Return the [X, Y] coordinate for the center point of the cell that contains the specified text.  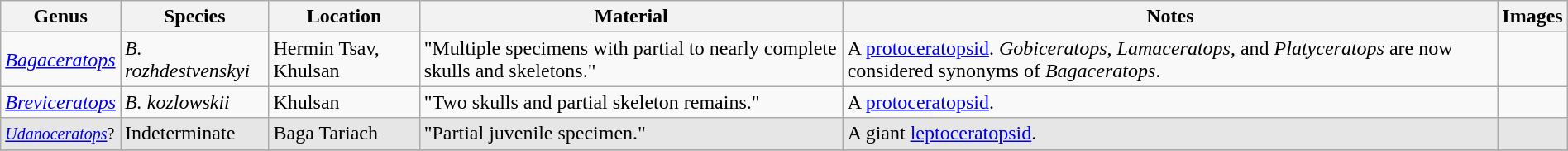
"Partial juvenile specimen." [631, 134]
A protoceratopsid. Gobiceratops, Lamaceratops, and Platyceratops are now considered synonyms of Bagaceratops. [1170, 60]
Species [195, 17]
Material [631, 17]
A protoceratopsid. [1170, 102]
"Multiple specimens with partial to nearly complete skulls and skeletons." [631, 60]
B. rozhdestvenskyi [195, 60]
Udanoceratops? [61, 134]
Baga Tariach [344, 134]
Khulsan [344, 102]
Indeterminate [195, 134]
Images [1532, 17]
Location [344, 17]
Bagaceratops [61, 60]
B. kozlowskii [195, 102]
Notes [1170, 17]
A giant leptoceratopsid. [1170, 134]
"Two skulls and partial skeleton remains." [631, 102]
Hermin Tsav, Khulsan [344, 60]
Genus [61, 17]
Breviceratops [61, 102]
